Provide the [X, Y] coordinate of the cell's center where the given text is located.  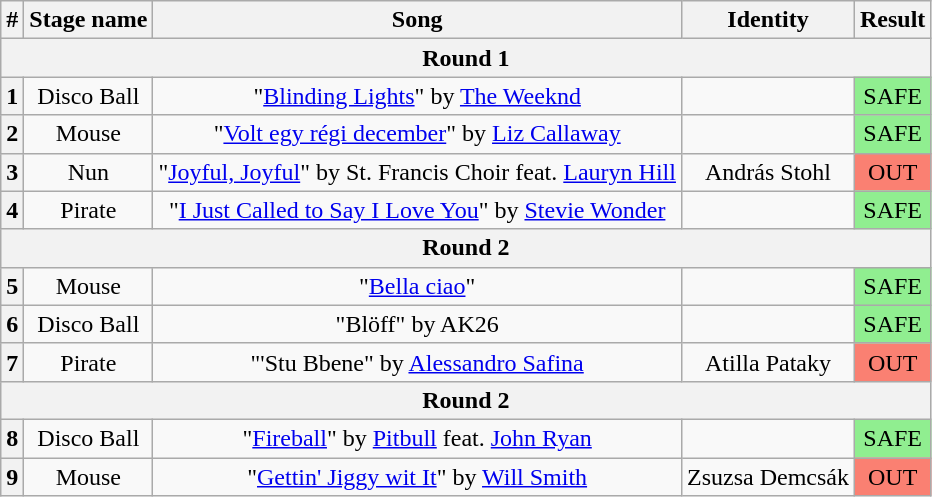
Song [418, 20]
3 [12, 172]
Identity [768, 20]
"Gettin' Jiggy wit It" by Will Smith [418, 477]
# [12, 20]
2 [12, 134]
"Fireball" by Pitbull feat. John Ryan [418, 438]
"Blöff" by AK26 [418, 324]
"Joyful, Joyful" by St. Francis Choir feat. Lauryn Hill [418, 172]
Round 1 [466, 58]
András Stohl [768, 172]
8 [12, 438]
"Blinding Lights" by The Weeknd [418, 96]
4 [12, 210]
"I Just Called to Say I Love You" by Stevie Wonder [418, 210]
6 [12, 324]
Result [892, 20]
Zsuzsa Demcsák [768, 477]
5 [12, 286]
Atilla Pataky [768, 362]
"Bella ciao" [418, 286]
1 [12, 96]
Stage name [88, 20]
Nun [88, 172]
9 [12, 477]
7 [12, 362]
"Volt egy régi december" by Liz Callaway [418, 134]
"'Stu Bbene" by Alessandro Safina [418, 362]
